Return (x, y) of the center of cell containing provided text 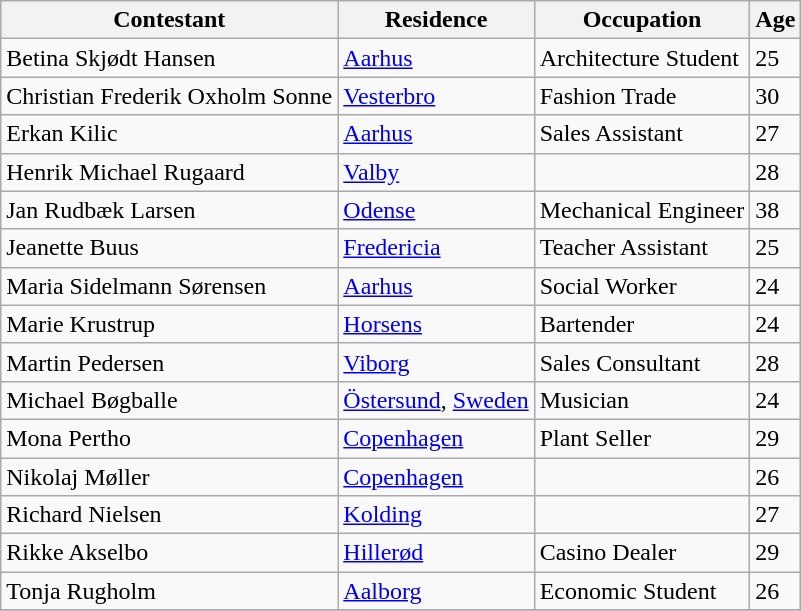
Vesterbro (436, 96)
Christian Frederik Oxholm Sonne (170, 96)
Sales Consultant (642, 362)
Betina Skjødt Hansen (170, 58)
Architecture Student (642, 58)
Hillerød (436, 553)
Bartender (642, 324)
Mechanical Engineer (642, 210)
Michael Bøgballe (170, 400)
Erkan Kilic (170, 134)
Tonja Rugholm (170, 591)
Residence (436, 20)
Fashion Trade (642, 96)
Age (776, 20)
Fredericia (436, 248)
Musician (642, 400)
Teacher Assistant (642, 248)
Plant Seller (642, 438)
Valby (436, 172)
Sales Assistant (642, 134)
Martin Pedersen (170, 362)
Contestant (170, 20)
Maria Sidelmann Sørensen (170, 286)
30 (776, 96)
Nikolaj Møller (170, 477)
Rikke Akselbo (170, 553)
Jeanette Buus (170, 248)
Mona Pertho (170, 438)
Marie Krustrup (170, 324)
Henrik Michael Rugaard (170, 172)
Occupation (642, 20)
38 (776, 210)
Östersund, Sweden (436, 400)
Aalborg (436, 591)
Kolding (436, 515)
Economic Student (642, 591)
Social Worker (642, 286)
Horsens (436, 324)
Odense (436, 210)
Casino Dealer (642, 553)
Jan Rudbæk Larsen (170, 210)
Viborg (436, 362)
Richard Nielsen (170, 515)
